Detect which cell encompasses the target text, then output its (X, Y) center coordinate. 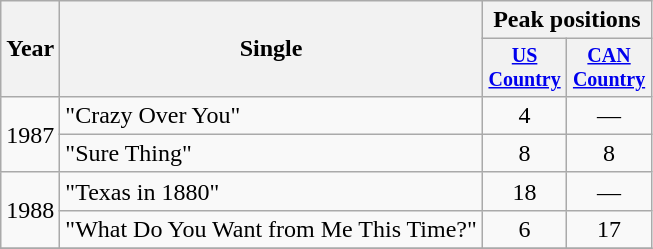
1987 (30, 134)
Year (30, 49)
"Crazy Over You" (272, 115)
US Country (524, 68)
Single (272, 49)
"What Do You Want from Me This Time?" (272, 229)
6 (524, 229)
1988 (30, 210)
Peak positions (566, 20)
CAN Country (609, 68)
"Sure Thing" (272, 153)
"Texas in 1880" (272, 191)
18 (524, 191)
17 (609, 229)
4 (524, 115)
